Find where the given text appears and provide that cell's center as (x, y) coordinate. 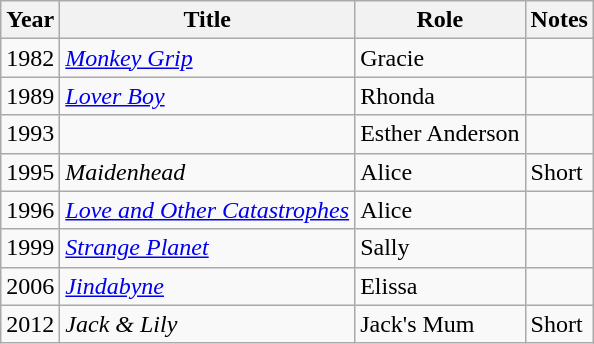
2006 (30, 286)
2012 (30, 324)
Rhonda (440, 96)
1996 (30, 210)
1999 (30, 248)
Notes (559, 20)
Year (30, 20)
Maidenhead (208, 172)
Title (208, 20)
Monkey Grip (208, 58)
Gracie (440, 58)
Role (440, 20)
Esther Anderson (440, 134)
1993 (30, 134)
1989 (30, 96)
Lover Boy (208, 96)
1995 (30, 172)
Jack & Lily (208, 324)
Strange Planet (208, 248)
Jindabyne (208, 286)
Sally (440, 248)
Love and Other Catastrophes (208, 210)
Elissa (440, 286)
Jack's Mum (440, 324)
1982 (30, 58)
